Pinpoint the cell where the given text exists, returning its [x, y] midpoint coordinate. 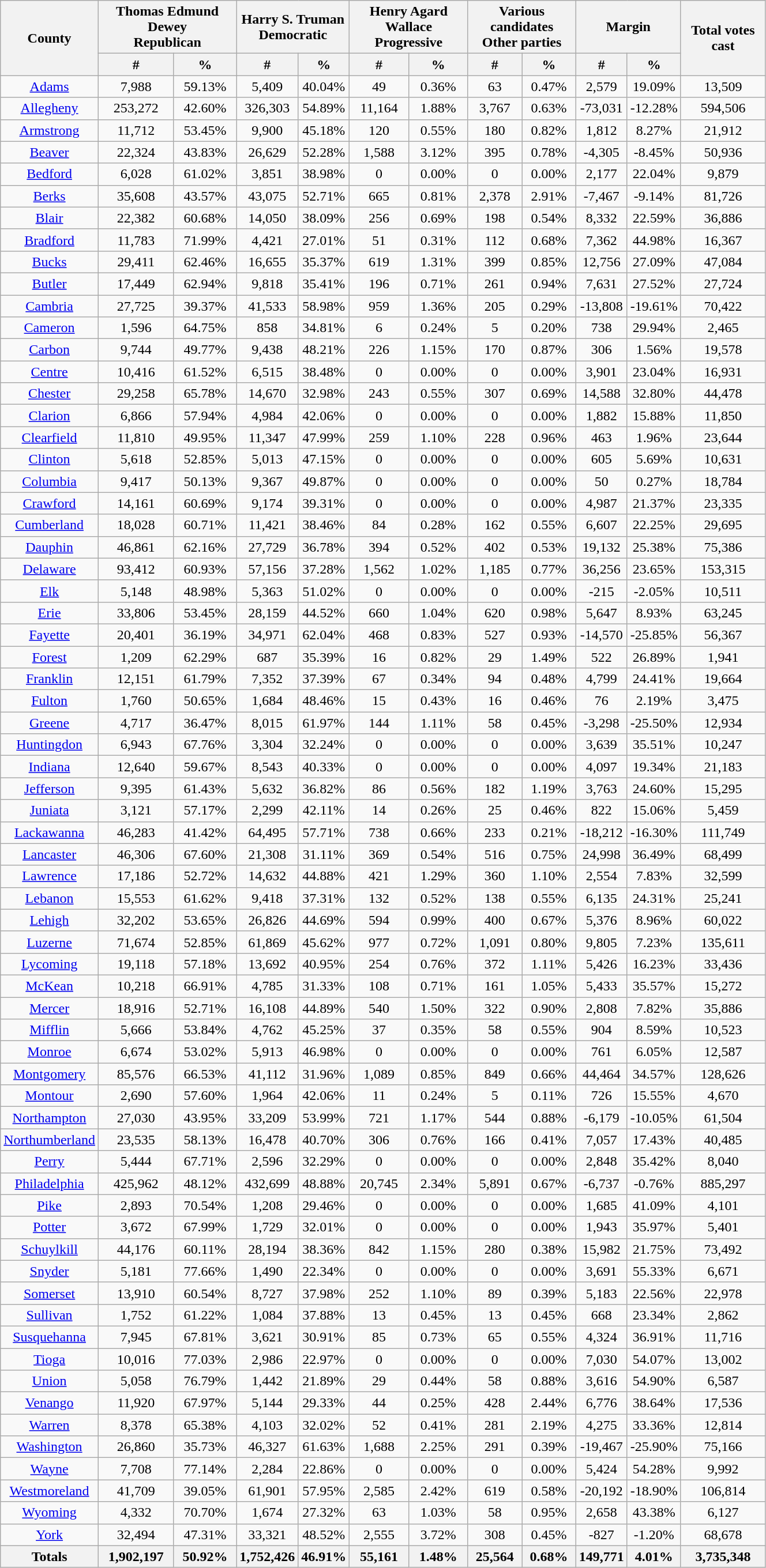
44.69% [324, 920]
428 [495, 1403]
4,275 [601, 1425]
162 [495, 525]
73,492 [723, 1249]
60.54% [205, 1293]
259 [380, 438]
8,378 [136, 1425]
3,763 [601, 789]
51.02% [324, 591]
2,284 [268, 1469]
39.31% [324, 503]
1.96% [654, 438]
85 [380, 1337]
77.03% [205, 1359]
13,509 [723, 86]
46.98% [324, 1052]
43.95% [205, 1118]
15,553 [136, 898]
6,607 [601, 525]
7.83% [654, 876]
132 [380, 898]
14,588 [601, 394]
Sullivan [50, 1315]
0.48% [549, 679]
1.31% [438, 262]
544 [495, 1118]
1,964 [268, 1096]
22.34% [324, 1271]
54.90% [654, 1381]
5,632 [268, 789]
Juniata [50, 811]
64,495 [268, 832]
1.56% [654, 350]
7,708 [136, 1469]
2.25% [438, 1447]
61.22% [205, 1315]
Cambria [50, 306]
36.91% [654, 1337]
421 [380, 876]
61.52% [205, 372]
Bucks [50, 262]
75,166 [723, 1447]
Butler [50, 284]
4,717 [136, 723]
16,367 [723, 240]
9,744 [136, 350]
1.17% [438, 1118]
49.95% [205, 438]
858 [268, 328]
5,444 [136, 1162]
65 [495, 1337]
594,506 [723, 108]
34,971 [268, 635]
26,860 [136, 1447]
1,882 [601, 416]
Lehigh [50, 920]
35.73% [205, 1447]
Cameron [50, 328]
5,666 [136, 1030]
166 [495, 1140]
0.83% [438, 635]
14,161 [136, 503]
233 [495, 832]
32.98% [324, 394]
40.95% [324, 964]
Totals [50, 1556]
135,611 [723, 942]
33,436 [723, 964]
29,258 [136, 394]
16,108 [268, 1008]
4,103 [268, 1425]
50.13% [205, 481]
Berks [50, 196]
4,799 [601, 679]
3.72% [438, 1535]
1,943 [601, 1227]
254 [380, 964]
Montour [50, 1096]
281 [495, 1425]
48.88% [324, 1183]
47.15% [324, 459]
27,724 [723, 284]
1,091 [495, 942]
468 [380, 635]
62.16% [205, 547]
48.98% [205, 591]
21.75% [654, 1249]
Lackawanna [50, 832]
10,511 [723, 591]
400 [495, 920]
Franklin [50, 679]
Schuylkill [50, 1249]
25.38% [654, 547]
1,562 [380, 569]
53.99% [324, 1118]
0.93% [549, 635]
-25.50% [654, 723]
1,674 [268, 1513]
35,886 [723, 1008]
67.76% [205, 745]
-18.90% [654, 1491]
4,785 [268, 986]
170 [495, 350]
26,629 [268, 152]
0.25% [438, 1403]
0.87% [549, 350]
10,218 [136, 986]
Fayette [50, 635]
19,578 [723, 350]
Thomas Edmund DeweyRepublican [167, 27]
Allegheny [50, 108]
904 [601, 1030]
1,490 [268, 1271]
-10.05% [654, 1118]
7,945 [136, 1337]
11,712 [136, 130]
9,174 [268, 503]
67.71% [205, 1162]
24,998 [601, 854]
29.46% [324, 1205]
76.79% [205, 1381]
70.70% [205, 1513]
22.25% [654, 525]
Montgomery [50, 1074]
13,910 [136, 1293]
55,161 [380, 1556]
85,576 [136, 1074]
5,401 [723, 1227]
1,089 [380, 1074]
3,304 [268, 745]
61.97% [324, 723]
32,494 [136, 1535]
399 [495, 262]
6,135 [601, 898]
5,647 [601, 613]
27,030 [136, 1118]
Fulton [50, 701]
291 [495, 1447]
10,016 [136, 1359]
1,752,426 [268, 1556]
35.39% [324, 657]
10,523 [723, 1030]
48.46% [324, 701]
57.95% [324, 1491]
2,555 [380, 1535]
33,806 [136, 613]
4,421 [268, 240]
5,409 [268, 86]
60.11% [205, 1249]
2.91% [549, 196]
1,760 [136, 701]
36.82% [324, 789]
6,127 [723, 1513]
38.48% [324, 372]
33,321 [268, 1535]
Lebanon [50, 898]
67 [380, 679]
31.96% [324, 1074]
39.37% [205, 306]
5,424 [601, 1469]
0.11% [549, 1096]
41.42% [205, 832]
17.43% [654, 1140]
4,101 [723, 1205]
1,688 [380, 1447]
540 [380, 1008]
9,418 [268, 898]
McKean [50, 986]
21.37% [654, 503]
64.75% [205, 328]
47,084 [723, 262]
43.57% [205, 196]
23,644 [723, 438]
61,901 [268, 1491]
6,776 [601, 1403]
67.99% [205, 1227]
5,144 [268, 1403]
14,632 [268, 876]
128,626 [723, 1074]
1.48% [438, 1556]
62.29% [205, 657]
35.51% [654, 745]
5,013 [268, 459]
37.98% [324, 1293]
5,181 [136, 1271]
0.56% [438, 789]
45.18% [324, 130]
8.59% [654, 1030]
24.41% [654, 679]
21.89% [324, 1381]
-20,192 [601, 1491]
38.36% [324, 1249]
23,335 [723, 503]
425,962 [136, 1183]
22.04% [654, 174]
Clinton [50, 459]
161 [495, 986]
4,762 [268, 1030]
112 [495, 240]
15,295 [723, 789]
0.78% [549, 152]
198 [495, 218]
-16.30% [654, 832]
49.87% [324, 481]
30.91% [324, 1337]
38.98% [324, 174]
-6,179 [601, 1118]
54.07% [654, 1359]
0.80% [549, 942]
1,084 [268, 1315]
31.33% [324, 986]
6,028 [136, 174]
8.93% [654, 613]
2,848 [601, 1162]
59.67% [205, 767]
61.79% [205, 679]
38.64% [654, 1403]
5,433 [601, 986]
25 [495, 811]
15 [380, 701]
25,564 [495, 1556]
26.89% [654, 657]
Henry Agard WallaceProgressive [408, 27]
49 [380, 86]
9,879 [723, 174]
2.44% [549, 1403]
60.93% [205, 569]
1.50% [438, 1008]
-4,305 [601, 152]
33,209 [268, 1118]
26,826 [268, 920]
23.34% [654, 1315]
32.80% [654, 394]
2,299 [268, 811]
61,869 [268, 942]
61.43% [205, 789]
3,735,348 [723, 1556]
13,002 [723, 1359]
-6,737 [601, 1183]
0.27% [654, 481]
1,941 [723, 657]
12,587 [723, 1052]
9,417 [136, 481]
31.11% [324, 854]
Huntingdon [50, 745]
62.94% [205, 284]
-73,031 [601, 108]
67.97% [205, 1403]
1.88% [438, 108]
35.97% [654, 1227]
65.38% [205, 1425]
14,670 [268, 394]
7,352 [268, 679]
0.31% [438, 240]
Somerset [50, 1293]
3,901 [601, 372]
14 [380, 811]
56,367 [723, 635]
2,862 [723, 1315]
1.36% [438, 306]
York [50, 1535]
77.14% [205, 1469]
29.94% [654, 328]
24.60% [654, 789]
34.57% [654, 1074]
15.06% [654, 811]
Forest [50, 657]
53.02% [205, 1052]
0.95% [549, 1513]
35.57% [654, 986]
24.31% [654, 898]
32.29% [324, 1162]
Union [50, 1381]
1.49% [549, 657]
849 [495, 1074]
16,931 [723, 372]
7,631 [601, 284]
62.46% [205, 262]
2,596 [268, 1162]
Washington [50, 1447]
5.69% [654, 459]
15.55% [654, 1096]
Westmoreland [50, 1491]
665 [380, 196]
-215 [601, 591]
2,177 [601, 174]
20,745 [380, 1183]
5,913 [268, 1052]
41,533 [268, 306]
93,412 [136, 569]
Cumberland [50, 525]
0.26% [438, 811]
182 [495, 789]
67.60% [205, 854]
40.04% [324, 86]
34.81% [324, 328]
9,992 [723, 1469]
Clearfield [50, 438]
8,040 [723, 1162]
12,934 [723, 723]
527 [495, 635]
22.97% [324, 1359]
61.62% [205, 898]
3,121 [136, 811]
280 [495, 1249]
-9.14% [654, 196]
0.21% [549, 832]
57.71% [324, 832]
21,308 [268, 854]
37.31% [324, 898]
54.89% [324, 108]
46,283 [136, 832]
432,699 [268, 1183]
59.13% [205, 86]
13,692 [268, 964]
243 [380, 394]
1,588 [380, 152]
0.29% [549, 306]
44.52% [324, 613]
71.99% [205, 240]
-13,808 [601, 306]
57.60% [205, 1096]
15.88% [654, 416]
308 [495, 1535]
19,664 [723, 679]
40.33% [324, 767]
19,118 [136, 964]
29.33% [324, 1403]
721 [380, 1118]
7.82% [654, 1008]
35.37% [324, 262]
226 [380, 350]
1,729 [268, 1227]
Elk [50, 591]
1,902,197 [136, 1556]
44.88% [324, 876]
17,536 [723, 1403]
9,900 [268, 130]
Pike [50, 1205]
726 [601, 1096]
0.94% [549, 284]
27,729 [268, 547]
594 [380, 920]
Jefferson [50, 789]
Adams [50, 86]
15,272 [723, 986]
32.24% [324, 745]
22.86% [324, 1469]
1.05% [549, 986]
36.19% [205, 635]
6,866 [136, 416]
32.02% [324, 1425]
4,332 [136, 1513]
12,640 [136, 767]
Indiana [50, 767]
12,151 [136, 679]
Columbia [50, 481]
48.52% [324, 1535]
1.03% [438, 1513]
Carbon [50, 350]
-19,467 [601, 1447]
-19.61% [654, 306]
36.49% [654, 854]
138 [495, 898]
2,893 [136, 1205]
959 [380, 306]
Harry S. TrumanDemocratic [293, 27]
66.53% [205, 1074]
5,058 [136, 1381]
516 [495, 854]
11,716 [723, 1337]
52 [380, 1425]
522 [601, 657]
36.47% [205, 723]
16.23% [654, 964]
9,805 [601, 942]
58.13% [205, 1140]
0.90% [549, 1008]
Greene [50, 723]
11,920 [136, 1403]
18,784 [723, 481]
153,315 [723, 569]
149,771 [601, 1556]
6,587 [723, 1381]
29,411 [136, 262]
2,690 [136, 1096]
-8.45% [654, 152]
41,709 [136, 1491]
81,726 [723, 196]
44,478 [723, 394]
44.98% [654, 240]
28,194 [268, 1249]
Dauphin [50, 547]
6,943 [136, 745]
2,378 [495, 196]
0.72% [438, 942]
23,535 [136, 1140]
5,148 [136, 591]
-2.05% [654, 591]
-7,467 [601, 196]
57,156 [268, 569]
60.68% [205, 218]
Northampton [50, 1118]
5,459 [723, 811]
62.04% [324, 635]
48.21% [324, 350]
25,241 [723, 898]
1,208 [268, 1205]
0.81% [438, 196]
11 [380, 1096]
35.42% [654, 1162]
0.58% [549, 1491]
6,515 [268, 372]
Lancaster [50, 854]
44,176 [136, 1249]
-1.20% [654, 1535]
0.98% [549, 613]
1,209 [136, 657]
Armstrong [50, 130]
120 [380, 130]
46.91% [324, 1556]
70.54% [205, 1205]
61,504 [723, 1118]
44,464 [601, 1074]
2,658 [601, 1513]
761 [601, 1052]
55.33% [654, 1271]
2,585 [380, 1491]
Perry [50, 1162]
57.18% [205, 964]
1.29% [438, 876]
48.12% [205, 1183]
326,303 [268, 108]
Blair [50, 218]
9,818 [268, 284]
14,050 [268, 218]
10,416 [136, 372]
75,386 [723, 547]
15,982 [601, 1249]
42.11% [324, 811]
27.01% [324, 240]
52.28% [324, 152]
687 [268, 657]
29,695 [723, 525]
39.05% [205, 1491]
22.56% [654, 1293]
8,015 [268, 723]
4,097 [601, 767]
32,599 [723, 876]
4,984 [268, 416]
44 [380, 1403]
3.12% [438, 152]
33.36% [654, 1425]
Margin [628, 27]
7,988 [136, 86]
35.41% [324, 284]
21,912 [723, 130]
0.20% [549, 328]
Beaver [50, 152]
Lycoming [50, 964]
1.02% [438, 569]
5,618 [136, 459]
71,674 [136, 942]
4,987 [601, 503]
0.53% [549, 547]
11,850 [723, 416]
58.98% [324, 306]
11,421 [268, 525]
5,891 [495, 1183]
180 [495, 130]
-827 [601, 1535]
Northumberland [50, 1140]
0.73% [438, 1337]
2,465 [723, 328]
22.59% [654, 218]
369 [380, 854]
5,363 [268, 591]
-0.76% [654, 1183]
7,057 [601, 1140]
-25.85% [654, 635]
0.44% [438, 1381]
36,256 [601, 569]
253,272 [136, 108]
63,245 [723, 613]
Susquehanna [50, 1337]
11,810 [136, 438]
42.60% [205, 108]
27.52% [654, 284]
23.65% [654, 569]
45.25% [324, 1030]
89 [495, 1293]
28,159 [268, 613]
256 [380, 218]
57.17% [205, 811]
68,678 [723, 1535]
43.83% [205, 152]
3,851 [268, 174]
660 [380, 613]
53.65% [205, 920]
0.36% [438, 86]
17,449 [136, 284]
16,655 [268, 262]
8.96% [654, 920]
37 [380, 1030]
4,670 [723, 1096]
322 [495, 1008]
18,028 [136, 525]
2,808 [601, 1008]
86 [380, 789]
Monroe [50, 1052]
9,395 [136, 789]
1.04% [438, 613]
12,814 [723, 1425]
1,684 [268, 701]
108 [380, 986]
307 [495, 394]
-14,570 [601, 635]
6,674 [136, 1052]
19.34% [654, 767]
394 [380, 547]
0.77% [549, 569]
1,812 [601, 130]
0.99% [438, 920]
Tioga [50, 1359]
395 [495, 152]
37.88% [324, 1315]
4,324 [601, 1337]
-25.90% [654, 1447]
45.62% [324, 942]
27.32% [324, 1513]
2,579 [601, 86]
8,543 [268, 767]
40.70% [324, 1140]
111,749 [723, 832]
70,422 [723, 306]
Warren [50, 1425]
-3,298 [601, 723]
94 [495, 679]
3,691 [601, 1271]
Bedford [50, 174]
Mifflin [50, 1030]
50.92% [205, 1556]
0.35% [438, 1030]
Total votes cast [723, 38]
0.47% [549, 86]
Snyder [50, 1271]
52.72% [205, 876]
822 [601, 811]
47.99% [324, 438]
19,132 [601, 547]
60,022 [723, 920]
46,861 [136, 547]
54.28% [654, 1469]
43,075 [268, 196]
7,030 [601, 1359]
32,202 [136, 920]
228 [495, 438]
37.28% [324, 569]
18,916 [136, 1008]
620 [495, 613]
3,639 [601, 745]
68,499 [723, 854]
53.84% [205, 1030]
38.09% [324, 218]
0.63% [549, 108]
6 [380, 328]
Bradford [50, 240]
Wayne [50, 1469]
Various candidatesOther parties [521, 27]
0.43% [438, 701]
7.23% [654, 942]
46,306 [136, 854]
1,596 [136, 328]
Crawford [50, 503]
41,112 [268, 1074]
7,362 [601, 240]
57.94% [205, 416]
1,442 [268, 1381]
11,347 [268, 438]
0.34% [438, 679]
3,672 [136, 1227]
-12.28% [654, 108]
21,183 [723, 767]
Philadelphia [50, 1183]
1,685 [601, 1205]
977 [380, 942]
61.63% [324, 1447]
605 [601, 459]
41.09% [654, 1205]
38.46% [324, 525]
36,886 [723, 218]
2,986 [268, 1359]
22,382 [136, 218]
9,367 [268, 481]
66.91% [205, 986]
0.28% [438, 525]
5,376 [601, 920]
60.71% [205, 525]
Delaware [50, 569]
252 [380, 1293]
668 [601, 1315]
196 [380, 284]
Lawrence [50, 876]
17,186 [136, 876]
Wyoming [50, 1513]
8,727 [268, 1293]
2,554 [601, 876]
23.04% [654, 372]
22,978 [723, 1293]
885,297 [723, 1183]
8.27% [654, 130]
27.09% [654, 262]
County [50, 38]
36.78% [324, 547]
5,426 [601, 964]
106,814 [723, 1491]
Chester [50, 394]
65.78% [205, 394]
463 [601, 438]
261 [495, 284]
27,725 [136, 306]
35,608 [136, 196]
Clarion [50, 416]
11,164 [380, 108]
Potter [50, 1227]
10,631 [723, 459]
32.01% [324, 1227]
47.31% [205, 1535]
84 [380, 525]
50.65% [205, 701]
77.66% [205, 1271]
Centre [50, 372]
Luzerne [50, 942]
22,324 [136, 152]
50,936 [723, 152]
144 [380, 723]
6.05% [654, 1052]
3,767 [495, 108]
4.01% [654, 1556]
61.02% [205, 174]
5,183 [601, 1293]
-18,212 [601, 832]
11,783 [136, 240]
0.38% [549, 1249]
3,616 [601, 1381]
2.34% [438, 1183]
8,332 [601, 218]
50 [601, 481]
44.89% [324, 1008]
51 [380, 240]
2.42% [438, 1491]
0.75% [549, 854]
402 [495, 547]
76 [601, 701]
37.39% [324, 679]
12,756 [601, 262]
16,478 [268, 1140]
49.77% [205, 350]
6,671 [723, 1271]
67.81% [205, 1337]
60.69% [205, 503]
3,621 [268, 1337]
20,401 [136, 635]
372 [495, 964]
360 [495, 876]
40,485 [723, 1140]
Mercer [50, 1008]
0.96% [549, 438]
3,475 [723, 701]
842 [380, 1249]
1.19% [549, 789]
46,327 [268, 1447]
43.38% [654, 1513]
10,247 [723, 745]
19.09% [654, 86]
1,752 [136, 1315]
1,185 [495, 569]
205 [495, 306]
Venango [50, 1403]
Erie [50, 613]
9,438 [268, 350]
